Detect which cell encompasses the target text, then output its (X, Y) center coordinate. 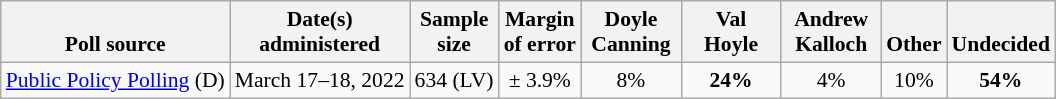
4% (831, 80)
Poll source (116, 32)
± 3.9% (540, 80)
DoyleCanning (631, 32)
ValHoyle (731, 32)
Undecided (1001, 32)
Public Policy Polling (D) (116, 80)
Other (914, 32)
634 (LV) (454, 80)
March 17–18, 2022 (320, 80)
24% (731, 80)
AndrewKalloch (831, 32)
Samplesize (454, 32)
10% (914, 80)
54% (1001, 80)
Marginof error (540, 32)
Date(s)administered (320, 32)
8% (631, 80)
